Pinpoint the cell where the given text exists, returning its [x, y] midpoint coordinate. 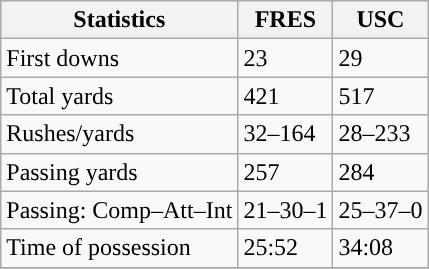
21–30–1 [286, 210]
23 [286, 58]
34:08 [380, 248]
FRES [286, 20]
First downs [120, 58]
USC [380, 20]
28–233 [380, 134]
25–37–0 [380, 210]
Rushes/yards [120, 134]
Total yards [120, 96]
Passing: Comp–Att–Int [120, 210]
Passing yards [120, 172]
29 [380, 58]
517 [380, 96]
25:52 [286, 248]
284 [380, 172]
Statistics [120, 20]
257 [286, 172]
Time of possession [120, 248]
421 [286, 96]
32–164 [286, 134]
